Extract the [X, Y] coordinate from the center of the cell holding the provided text.  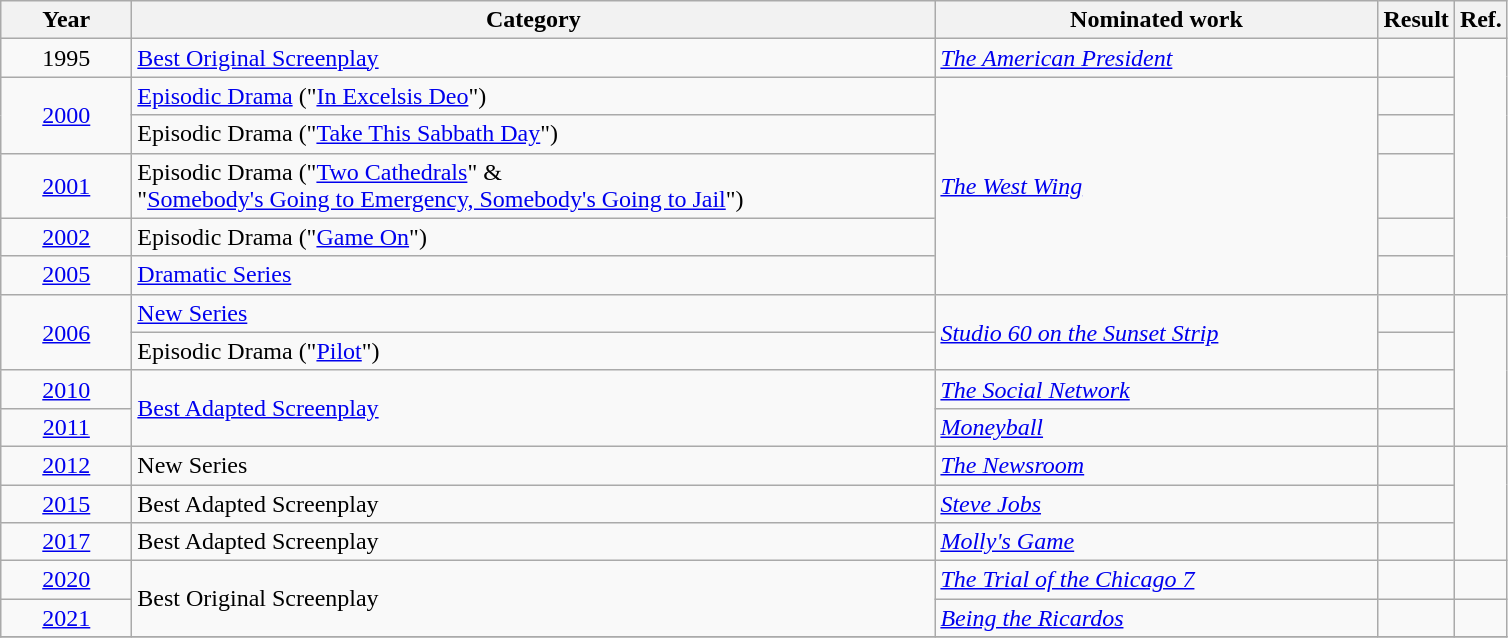
The Trial of the Chicago 7 [1156, 580]
Episodic Drama ("Game On") [534, 237]
2012 [66, 465]
Moneyball [1156, 427]
The American President [1156, 58]
2006 [66, 332]
The Newsroom [1156, 465]
Episodic Drama ("In Excelsis Deo") [534, 96]
2021 [66, 618]
Molly's Game [1156, 542]
Episodic Drama ("Pilot") [534, 351]
Being the Ricardos [1156, 618]
1995 [66, 58]
Episodic Drama ("Take This Sabbath Day") [534, 134]
Steve Jobs [1156, 503]
Nominated work [1156, 20]
2000 [66, 115]
Ref. [1480, 20]
2002 [66, 237]
2020 [66, 580]
2001 [66, 186]
Result [1416, 20]
2011 [66, 427]
2005 [66, 275]
Year [66, 20]
Category [534, 20]
2017 [66, 542]
2015 [66, 503]
Dramatic Series [534, 275]
The West Wing [1156, 186]
Studio 60 on the Sunset Strip [1156, 332]
2010 [66, 389]
Episodic Drama ("Two Cathedrals" & "Somebody's Going to Emergency, Somebody's Going to Jail") [534, 186]
The Social Network [1156, 389]
